Determine the [x, y] coordinate at the center of the cell enclosing the given text.  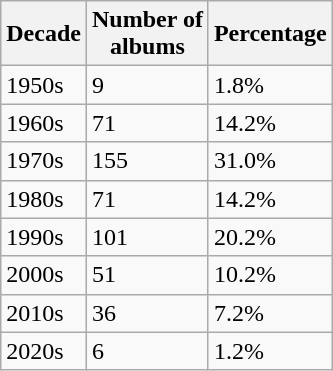
6 [147, 351]
1970s [44, 161]
101 [147, 237]
1.2% [270, 351]
1990s [44, 237]
10.2% [270, 275]
1960s [44, 123]
7.2% [270, 313]
51 [147, 275]
Number of albums [147, 34]
31.0% [270, 161]
2000s [44, 275]
2010s [44, 313]
155 [147, 161]
20.2% [270, 237]
1950s [44, 85]
Decade [44, 34]
2020s [44, 351]
Percentage [270, 34]
1980s [44, 199]
36 [147, 313]
1.8% [270, 85]
9 [147, 85]
